For the text-containing cell, return its midpoint in (x, y) coordinate format. 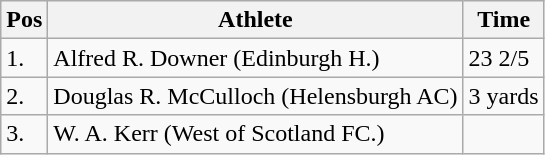
2. (24, 96)
Time (504, 20)
3. (24, 134)
Alfred R. Downer (Edinburgh H.) (256, 58)
Douglas R. McCulloch (Helensburgh AC) (256, 96)
23 2/5 (504, 58)
Athlete (256, 20)
Pos (24, 20)
3 yards (504, 96)
1. (24, 58)
W. A. Kerr (West of Scotland FC.) (256, 134)
